Provide the (X, Y) coordinate of the cell's center where the given text is located.  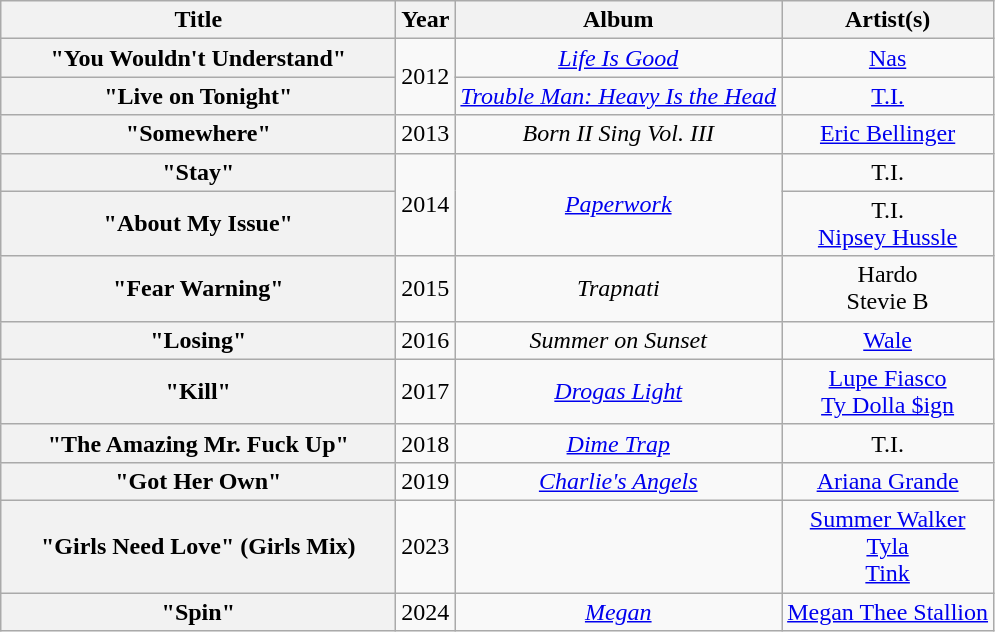
"Got Her Own" (198, 481)
Life Is Good (618, 58)
Artist(s) (888, 20)
Album (618, 20)
2012 (426, 77)
Drogas Light (618, 392)
2023 (426, 546)
Lupe FiascoTy Dolla $ign (888, 392)
"Girls Need Love" (Girls Mix) (198, 546)
HardoStevie B (888, 288)
Summer WalkerTylaTink (888, 546)
2013 (426, 134)
Born II Sing Vol. III (618, 134)
"You Wouldn't Understand" (198, 58)
"Kill" (198, 392)
Summer on Sunset (618, 340)
Wale (888, 340)
T.I.Nipsey Hussle (888, 224)
2014 (426, 204)
Eric Bellinger (888, 134)
Megan (618, 611)
2018 (426, 443)
"Stay" (198, 172)
Ariana Grande (888, 481)
2016 (426, 340)
Megan Thee Stallion (888, 611)
2019 (426, 481)
2015 (426, 288)
Charlie's Angels (618, 481)
2017 (426, 392)
"The Amazing Mr. Fuck Up" (198, 443)
Trapnati (618, 288)
Year (426, 20)
"Fear Warning" (198, 288)
"About My Issue" (198, 224)
"Live on Tonight" (198, 96)
"Spin" (198, 611)
"Losing" (198, 340)
2024 (426, 611)
"Somewhere" (198, 134)
Dime Trap (618, 443)
Nas (888, 58)
Paperwork (618, 204)
Title (198, 20)
Trouble Man: Heavy Is the Head (618, 96)
